Output the (X, Y) coordinate of the center of the cell containing the given text.  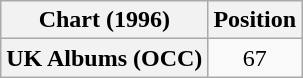
Position (255, 20)
Chart (1996) (104, 20)
UK Albums (OCC) (104, 58)
67 (255, 58)
